Capture the cell that displays the provided text and extract its [X, Y] central coordinate. 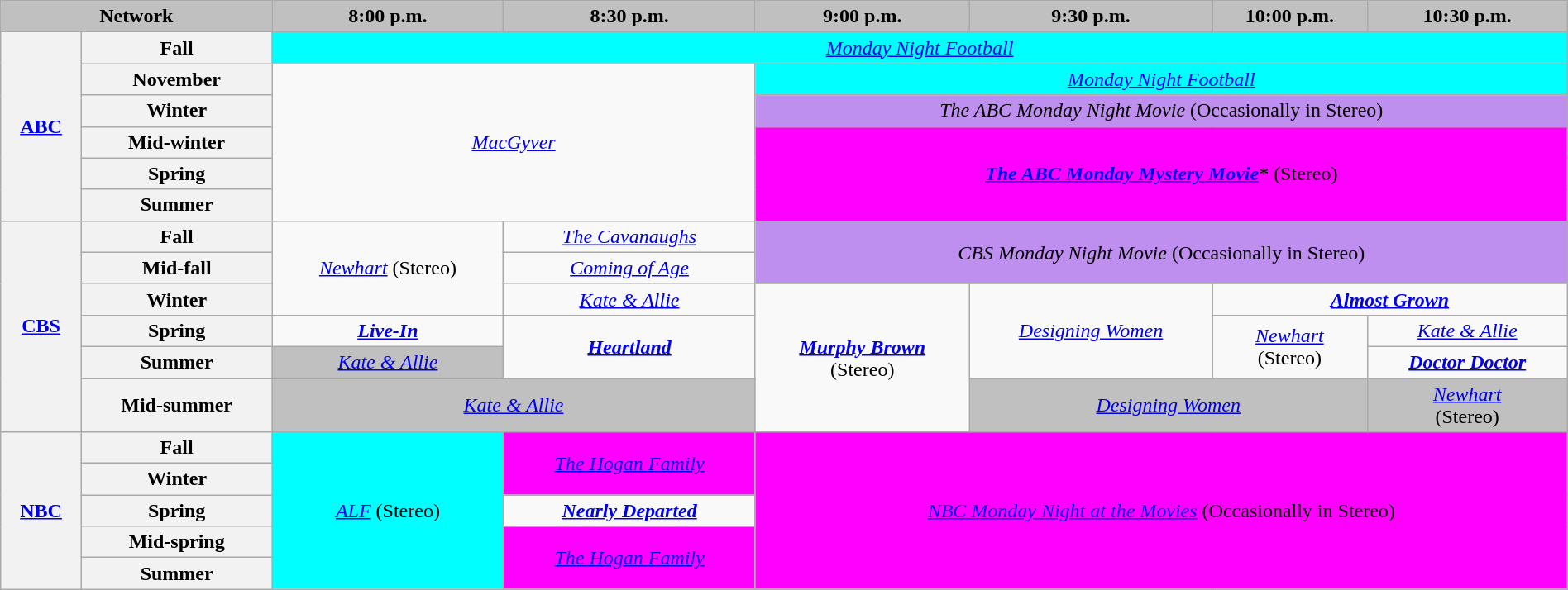
CBS Monday Night Movie (Occasionally in Stereo) [1161, 252]
The ABC Monday Night Movie (Occasionally in Stereo) [1161, 111]
NBC Monday Night at the Movies (Occasionally in Stereo) [1161, 511]
Almost Grown [1389, 299]
Coming of Age [629, 268]
Nearly Departed [629, 511]
The ABC Monday Mystery Movie* (Stereo) [1161, 174]
NBC [41, 511]
Heartland [629, 346]
8:30 p.m. [629, 17]
Mid-summer [176, 405]
ABC [41, 126]
10:30 p.m. [1467, 17]
Live-In [388, 331]
8:00 p.m. [388, 17]
Network [136, 17]
November [176, 79]
9:00 p.m. [862, 17]
Mid-winter [176, 142]
Newhart (Stereo) [388, 268]
The Cavanaughs [629, 236]
Mid-spring [176, 542]
CBS [41, 326]
Doctor Doctor [1467, 362]
9:30 p.m. [1090, 17]
ALF (Stereo) [388, 511]
10:00 p.m. [1290, 17]
Mid-fall [176, 268]
MacGyver [514, 142]
Murphy Brown(Stereo) [862, 357]
